For the text-containing cell, return its midpoint in (x, y) coordinate format. 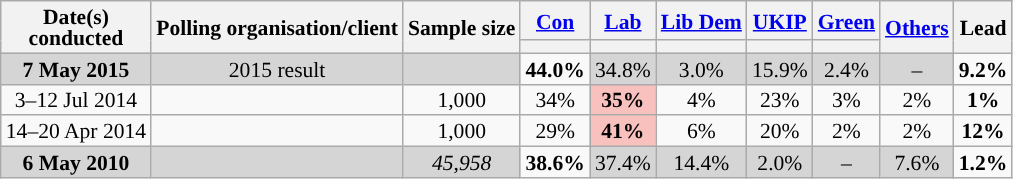
7 May 2015 (76, 68)
29% (554, 132)
Polling organisation/client (277, 27)
14–20 Apr 2014 (76, 132)
4% (702, 100)
2015 result (277, 68)
9.2% (984, 68)
20% (780, 132)
1% (984, 100)
Others (917, 27)
2.4% (846, 68)
Lab (623, 20)
3–12 Jul 2014 (76, 100)
37.4% (623, 162)
14.4% (702, 162)
Con (554, 20)
3.0% (702, 68)
3% (846, 100)
44.0% (554, 68)
38.6% (554, 162)
6% (702, 132)
Green (846, 20)
Lib Dem (702, 20)
12% (984, 132)
34.8% (623, 68)
1.2% (984, 162)
Date(s)conducted (76, 27)
UKIP (780, 20)
34% (554, 100)
15.9% (780, 68)
23% (780, 100)
45,958 (462, 162)
35% (623, 100)
7.6% (917, 162)
Sample size (462, 27)
2.0% (780, 162)
6 May 2010 (76, 162)
Lead (984, 27)
41% (623, 132)
